Scan for the cell matching the given text and deliver its [x, y] coordinate at center. 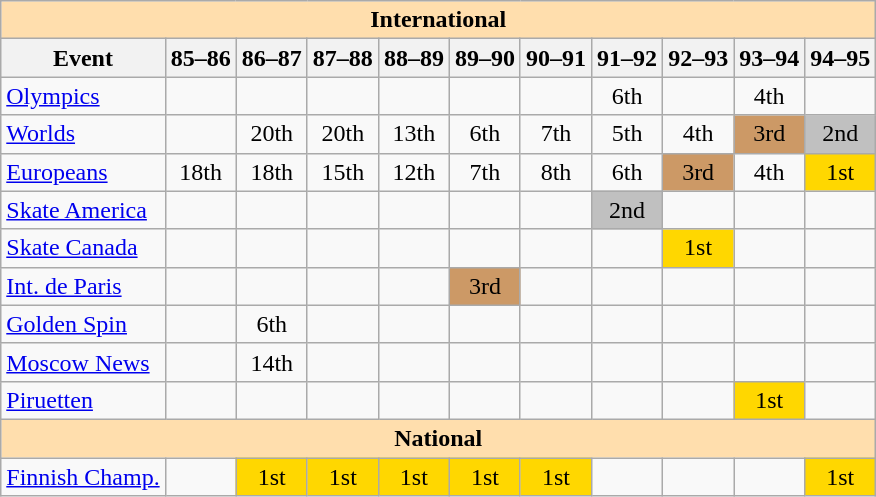
85–86 [200, 58]
86–87 [272, 58]
Skate America [83, 210]
Olympics [83, 96]
90–91 [556, 58]
Piruetten [83, 400]
Finnish Champ. [83, 477]
Int. de Paris [83, 286]
14th [272, 362]
13th [414, 134]
15th [342, 172]
Worlds [83, 134]
International [438, 20]
Skate Canada [83, 248]
92–93 [698, 58]
91–92 [628, 58]
National [438, 438]
5th [628, 134]
Moscow News [83, 362]
Europeans [83, 172]
8th [556, 172]
89–90 [484, 58]
Event [83, 58]
Golden Spin [83, 324]
88–89 [414, 58]
93–94 [770, 58]
12th [414, 172]
87–88 [342, 58]
94–95 [840, 58]
